Return (X, Y) of the center of cell containing provided text 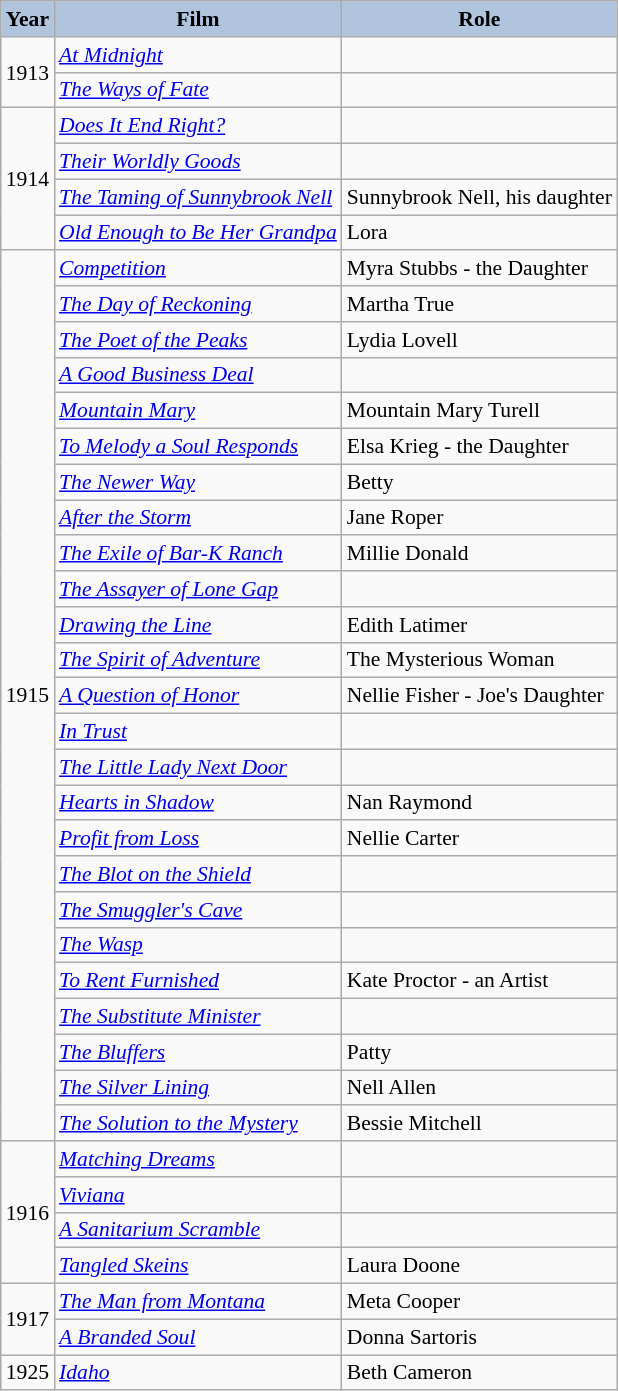
1925 (28, 1373)
1916 (28, 1212)
The Man from Montana (198, 1302)
Beth Cameron (480, 1373)
Matching Dreams (198, 1159)
Competition (198, 269)
Year (28, 19)
At Midnight (198, 55)
Their Worldly Goods (198, 162)
To Melody a Soul Responds (198, 447)
Hearts in Shadow (198, 803)
A Branded Soul (198, 1337)
In Trust (198, 732)
The Solution to the Mystery (198, 1124)
Donna Sartoris (480, 1337)
1915 (28, 696)
Nellie Fisher - Joe's Daughter (480, 696)
Patty (480, 1052)
Betty (480, 482)
The Exile of Bar-K Ranch (198, 554)
Lydia Lovell (480, 340)
Mountain Mary (198, 411)
Mountain Mary Turell (480, 411)
Tangled Skeins (198, 1266)
The Ways of Fate (198, 90)
Nellie Carter (480, 839)
Drawing the Line (198, 625)
Lora (480, 233)
The Substitute Minister (198, 1017)
Kate Proctor - an Artist (480, 981)
Bessie Mitchell (480, 1124)
Nell Allen (480, 1088)
1914 (28, 179)
Nan Raymond (480, 803)
The Wasp (198, 945)
The Day of Reckoning (198, 304)
Old Enough to Be Her Grandpa (198, 233)
Sunnybrook Nell, his daughter (480, 197)
The Mysterious Woman (480, 660)
A Sanitarium Scramble (198, 1230)
The Spirit of Adventure (198, 660)
Elsa Krieg - the Daughter (480, 447)
The Poet of the Peaks (198, 340)
A Good Business Deal (198, 375)
Idaho (198, 1373)
The Smuggler's Cave (198, 910)
Myra Stubbs - the Daughter (480, 269)
A Question of Honor (198, 696)
Laura Doone (480, 1266)
The Taming of Sunnybrook Nell (198, 197)
Film (198, 19)
Meta Cooper (480, 1302)
The Silver Lining (198, 1088)
The Blot on the Shield (198, 874)
Does It End Right? (198, 126)
Viviana (198, 1195)
Role (480, 19)
After the Storm (198, 518)
The Little Lady Next Door (198, 767)
Jane Roper (480, 518)
Martha True (480, 304)
The Bluffers (198, 1052)
The Assayer of Lone Gap (198, 589)
1917 (28, 1320)
The Newer Way (198, 482)
To Rent Furnished (198, 981)
1913 (28, 72)
Profit from Loss (198, 839)
Edith Latimer (480, 625)
Millie Donald (480, 554)
